Capture the cell that displays the provided text and extract its (x, y) central coordinate. 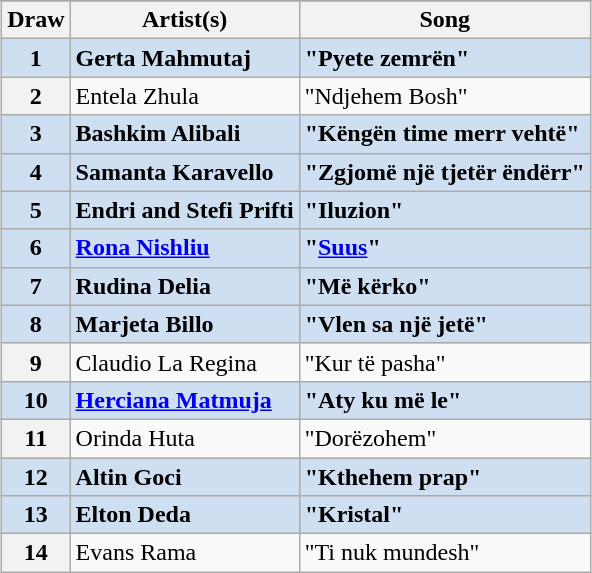
"Këngën time merr vehtë" (444, 134)
9 (36, 362)
"Suus" (444, 248)
1 (36, 58)
14 (36, 553)
"Më kërko" (444, 286)
2 (36, 96)
10 (36, 400)
Elton Deda (184, 515)
7 (36, 286)
5 (36, 210)
Evans Rama (184, 553)
Altin Goci (184, 477)
"Ti nuk mundesh" (444, 553)
"Kristal" (444, 515)
"Iluzion" (444, 210)
Samanta Karavello (184, 172)
"Dorëzohem" (444, 438)
"Pyete zemrën" (444, 58)
Herciana Matmuja (184, 400)
Song (444, 20)
Orinda Huta (184, 438)
12 (36, 477)
6 (36, 248)
Draw (36, 20)
Gerta Mahmutaj (184, 58)
11 (36, 438)
4 (36, 172)
Bashkim Alibali (184, 134)
Rudina Delia (184, 286)
"Vlen sa një jetë" (444, 324)
Artist(s) (184, 20)
Rona Nishliu (184, 248)
3 (36, 134)
Claudio La Regina (184, 362)
Marjeta Billo (184, 324)
Endri and Stefi Prifti (184, 210)
13 (36, 515)
"Zgjomë një tjetër ëndërr" (444, 172)
"Ndjehem Bosh" (444, 96)
"Kthehem prap" (444, 477)
8 (36, 324)
"Kur të pasha" (444, 362)
"Aty ku më le" (444, 400)
Entela Zhula (184, 96)
